Search for the cell housing the specified text and yield its [X, Y] center coordinate. 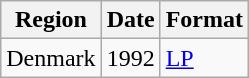
Format [204, 20]
1992 [130, 58]
Region [51, 20]
Denmark [51, 58]
Date [130, 20]
LP [204, 58]
